Find where the given text appears and provide that cell's center as [X, Y] coordinate. 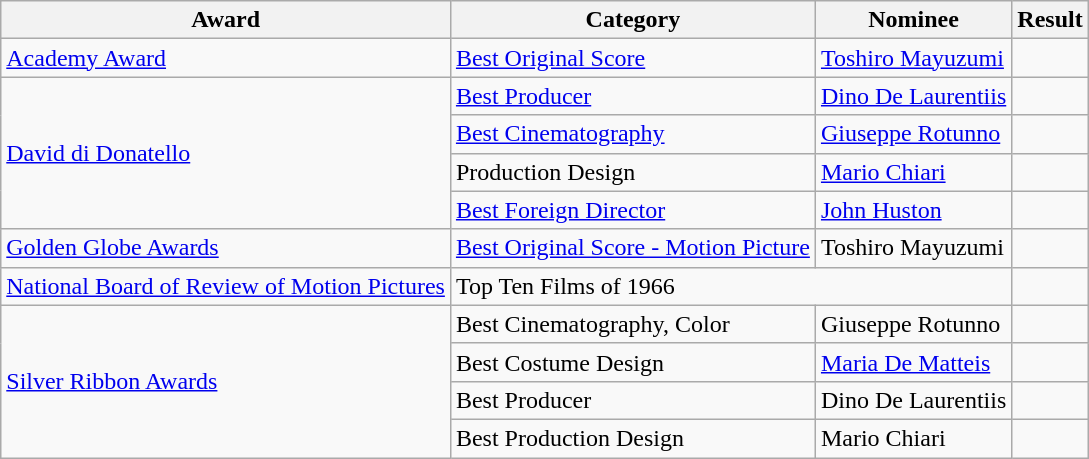
Academy Award [226, 58]
David di Donatello [226, 153]
Best Production Design [632, 438]
Nominee [913, 20]
Best Foreign Director [632, 210]
Golden Globe Awards [226, 248]
Category [632, 20]
Maria De Matteis [913, 362]
Best Costume Design [632, 362]
Best Original Score - Motion Picture [632, 248]
Silver Ribbon Awards [226, 381]
John Huston [913, 210]
National Board of Review of Motion Pictures [226, 286]
Award [226, 20]
Result [1050, 20]
Best Cinematography, Color [632, 324]
Best Cinematography [632, 134]
Production Design [632, 172]
Best Original Score [632, 58]
Top Ten Films of 1966 [730, 286]
